Provide the [x, y] coordinate of the cell's center where the given text is located.  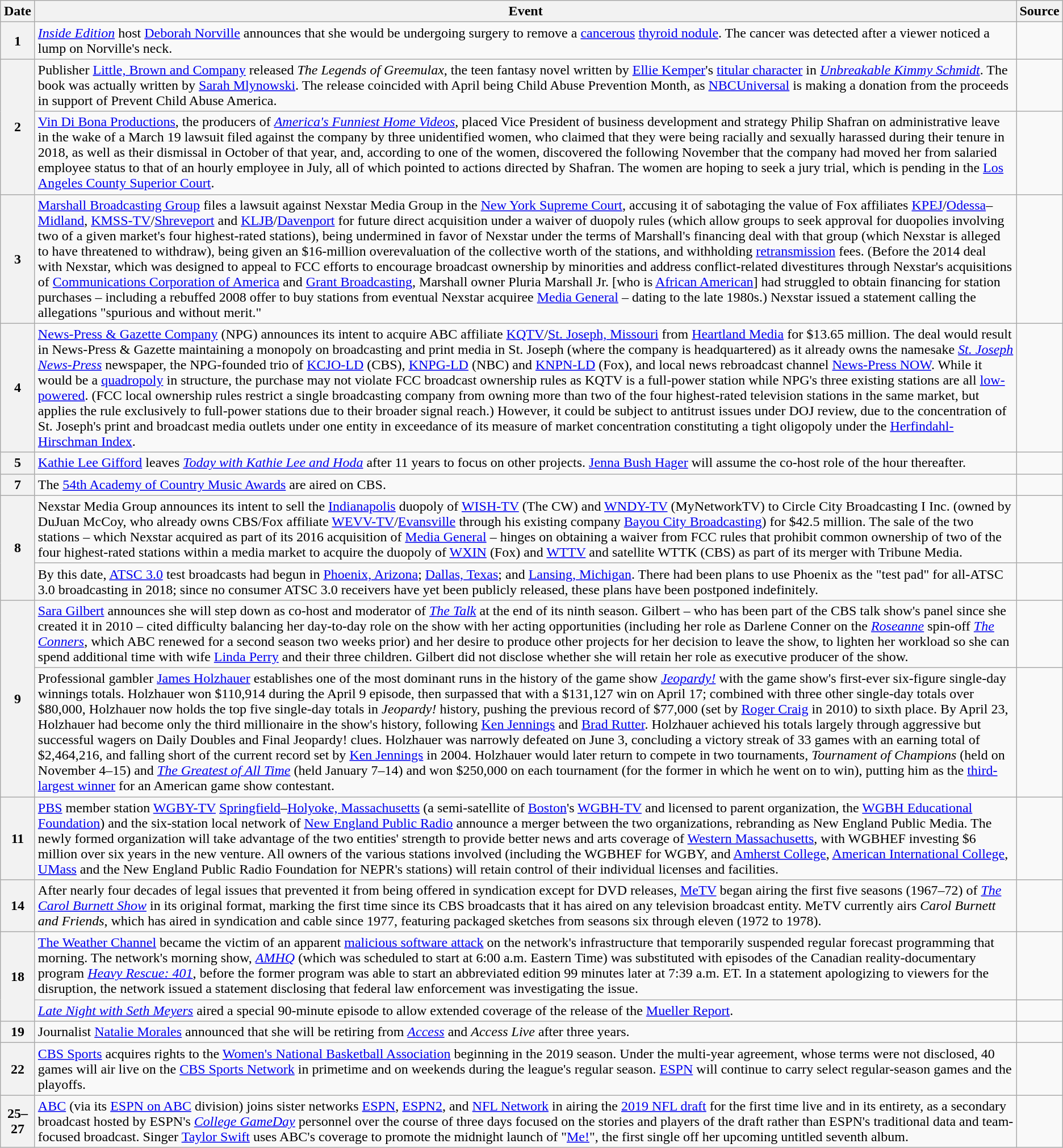
Date [18, 11]
The 54th Academy of Country Music Awards are aired on CBS. [526, 485]
3 [18, 259]
Journalist Natalie Morales announced that she will be retiring from Access and Access Live after three years. [526, 1032]
1 [18, 41]
4 [18, 387]
11 [18, 838]
Source [1039, 11]
25–27 [18, 1121]
5 [18, 463]
14 [18, 906]
18 [18, 977]
9 [18, 698]
22 [18, 1069]
19 [18, 1032]
Late Night with Seth Meyers aired a special 90-minute episode to allow extended coverage of the release of the Mueller Report. [526, 1011]
Event [526, 11]
2 [18, 127]
7 [18, 485]
8 [18, 548]
